Scan for the cell matching the given text and deliver its (x, y) coordinate at center. 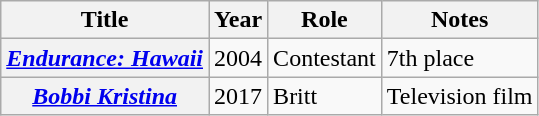
Television film (460, 96)
Year (238, 20)
Bobbi Kristina (105, 96)
2017 (238, 96)
Role (325, 20)
Notes (460, 20)
2004 (238, 58)
7th place (460, 58)
Title (105, 20)
Contestant (325, 58)
Endurance: Hawaii (105, 58)
Britt (325, 96)
